For the text-containing cell, return its midpoint in [X, Y] coordinate format. 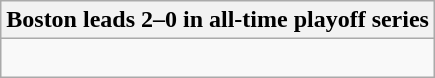
Boston leads 2–0 in all-time playoff series [218, 20]
